Provide the (X, Y) coordinate of the cell's center where the given text is located.  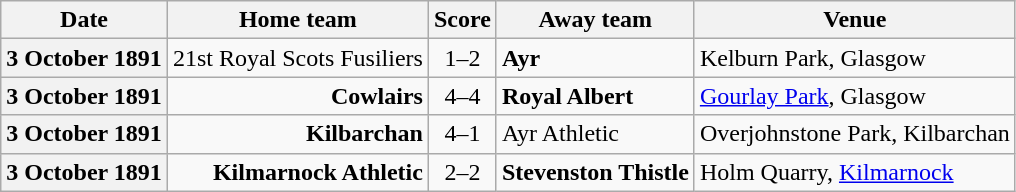
1–2 (462, 58)
4–1 (462, 134)
Kilmarnock Athletic (298, 172)
Ayr Athletic (595, 134)
Overjohnstone Park, Kilbarchan (854, 134)
Holm Quarry, Kilmarnock (854, 172)
Date (84, 20)
Stevenston Thistle (595, 172)
Away team (595, 20)
Ayr (595, 58)
4–4 (462, 96)
Cowlairs (298, 96)
Kilbarchan (298, 134)
Royal Albert (595, 96)
Gourlay Park, Glasgow (854, 96)
Home team (298, 20)
2–2 (462, 172)
Kelburn Park, Glasgow (854, 58)
Score (462, 20)
Venue (854, 20)
21st Royal Scots Fusiliers (298, 58)
